Extract the [x, y] coordinate from the center of the cell holding the provided text.  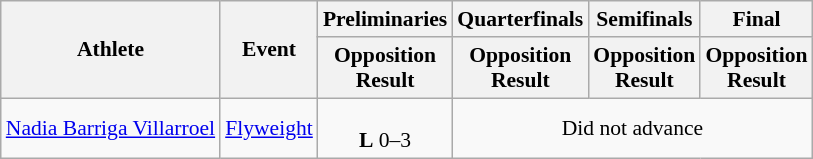
Flyweight [269, 128]
Semifinals [644, 19]
Preliminaries [385, 19]
Event [269, 50]
Athlete [110, 50]
Final [756, 19]
Nadia Barriga Villarroel [110, 128]
L 0–3 [385, 128]
Did not advance [632, 128]
Quarterfinals [520, 19]
